Scan for the cell matching the given text and deliver its [X, Y] coordinate at center. 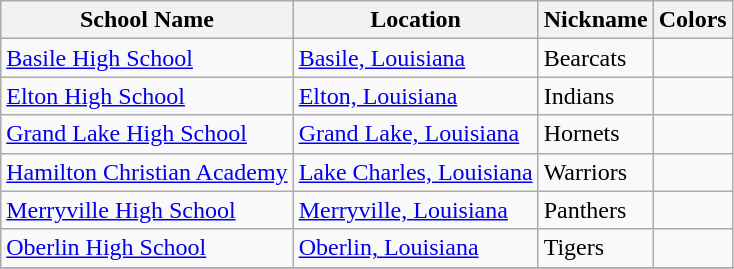
Lake Charles, Louisiana [416, 172]
Colors [692, 20]
Elton, Louisiana [416, 96]
Tigers [596, 248]
Nickname [596, 20]
Hamilton Christian Academy [147, 172]
Warriors [596, 172]
Location [416, 20]
Hornets [596, 134]
Grand Lake, Louisiana [416, 134]
Bearcats [596, 58]
Elton High School [147, 96]
Basile, Louisiana [416, 58]
Panthers [596, 210]
Oberlin High School [147, 248]
Grand Lake High School [147, 134]
Merryville High School [147, 210]
Indians [596, 96]
Basile High School [147, 58]
School Name [147, 20]
Oberlin, Louisiana [416, 248]
Merryville, Louisiana [416, 210]
